Identify which cell holds the provided text, then report its (X, Y) central coordinate. 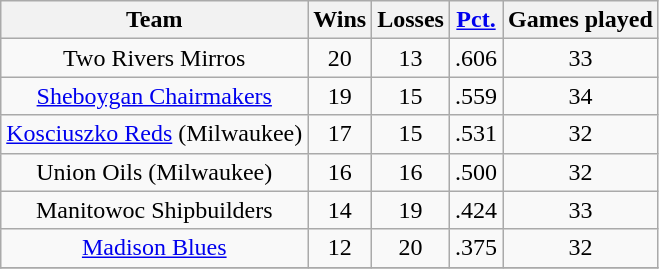
.500 (476, 172)
Manitowoc Shipbuilders (154, 210)
.606 (476, 58)
12 (340, 248)
Two Rivers Mirros (154, 58)
Losses (411, 20)
Pct. (476, 20)
Team (154, 20)
34 (581, 96)
Games played (581, 20)
13 (411, 58)
.531 (476, 134)
Sheboygan Chairmakers (154, 96)
.424 (476, 210)
Wins (340, 20)
17 (340, 134)
.559 (476, 96)
Madison Blues (154, 248)
14 (340, 210)
Union Oils (Milwaukee) (154, 172)
.375 (476, 248)
Kosciuszko Reds (Milwaukee) (154, 134)
